Pinpoint the cell where the given text exists, returning its [X, Y] midpoint coordinate. 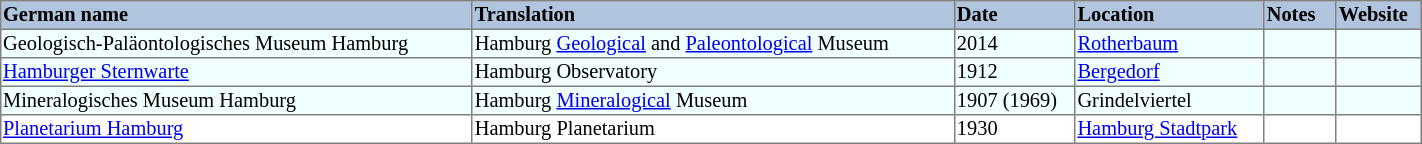
Hamburger Sternwarte [237, 72]
Translation [713, 15]
1930 [1016, 129]
Hamburg Stadtpark [1170, 129]
Website [1378, 15]
Planetarium Hamburg [237, 129]
Notes [1300, 15]
Grindelviertel [1170, 100]
Hamburg Observatory [713, 72]
Mineralogisches Museum Hamburg [237, 100]
1907 (1969) [1016, 100]
Location [1170, 15]
Hamburg Planetarium [713, 129]
Bergedorf [1170, 72]
German name [237, 15]
Rotherbaum [1170, 43]
2014 [1016, 43]
Hamburg Geological and Paleontological Museum [713, 43]
Hamburg Mineralogical Museum [713, 100]
Geologisch-Paläontologisches Museum Hamburg [237, 43]
Date [1016, 15]
1912 [1016, 72]
